Scan for the cell matching the given text and deliver its (X, Y) coordinate at center. 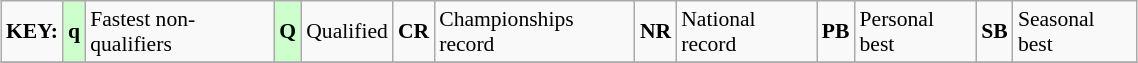
Personal best (916, 32)
National record (746, 32)
Q (288, 32)
Seasonal best (1075, 32)
KEY: (32, 32)
Championships record (534, 32)
NR (656, 32)
q (74, 32)
Fastest non-qualifiers (180, 32)
SB (994, 32)
PB (836, 32)
CR (414, 32)
Qualified (347, 32)
